Capture the cell that displays the provided text and extract its (x, y) central coordinate. 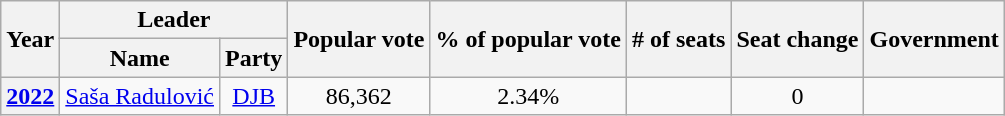
Leader (174, 20)
Government (934, 39)
Year (30, 39)
86,362 (359, 96)
# of seats (678, 39)
2022 (30, 96)
0 (798, 96)
Name (140, 58)
DJB (254, 96)
Saša Radulović (140, 96)
2.34% (528, 96)
Party (254, 58)
Popular vote (359, 39)
% of popular vote (528, 39)
Seat change (798, 39)
